Scan for the cell matching the given text and deliver its (X, Y) coordinate at center. 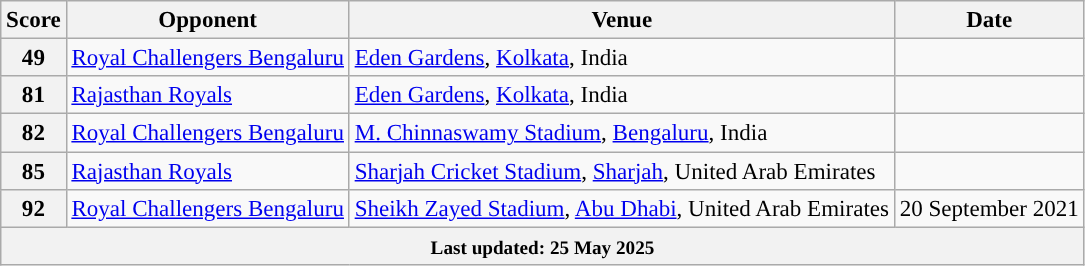
Sharjah Cricket Stadium, Sharjah, United Arab Emirates (622, 171)
Last updated: 25 May 2025 (542, 246)
81 (34, 95)
92 (34, 209)
85 (34, 171)
82 (34, 133)
Opponent (208, 20)
Venue (622, 20)
20 September 2021 (989, 209)
Score (34, 20)
Date (989, 20)
M. Chinnaswamy Stadium, Bengaluru, India (622, 133)
49 (34, 58)
Sheikh Zayed Stadium, Abu Dhabi, United Arab Emirates (622, 209)
